Identify which cell holds the provided text, then report its (X, Y) central coordinate. 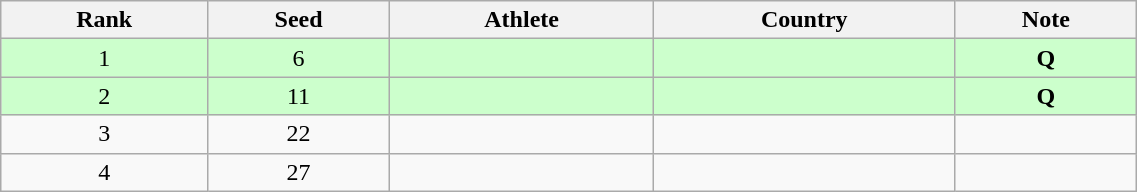
11 (299, 96)
6 (299, 58)
2 (104, 96)
22 (299, 134)
Athlete (522, 20)
3 (104, 134)
Country (804, 20)
Rank (104, 20)
1 (104, 58)
Seed (299, 20)
27 (299, 172)
4 (104, 172)
Note (1046, 20)
